Locate the cell with the specified text and output its (x, y) center coordinate. 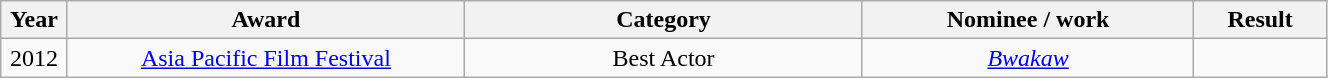
Best Actor (664, 58)
Bwakaw (1028, 58)
Nominee / work (1028, 20)
Asia Pacific Film Festival (266, 58)
2012 (34, 58)
Category (664, 20)
Award (266, 20)
Year (34, 20)
Result (1260, 20)
